Scan for the cell matching the given text and deliver its [x, y] coordinate at center. 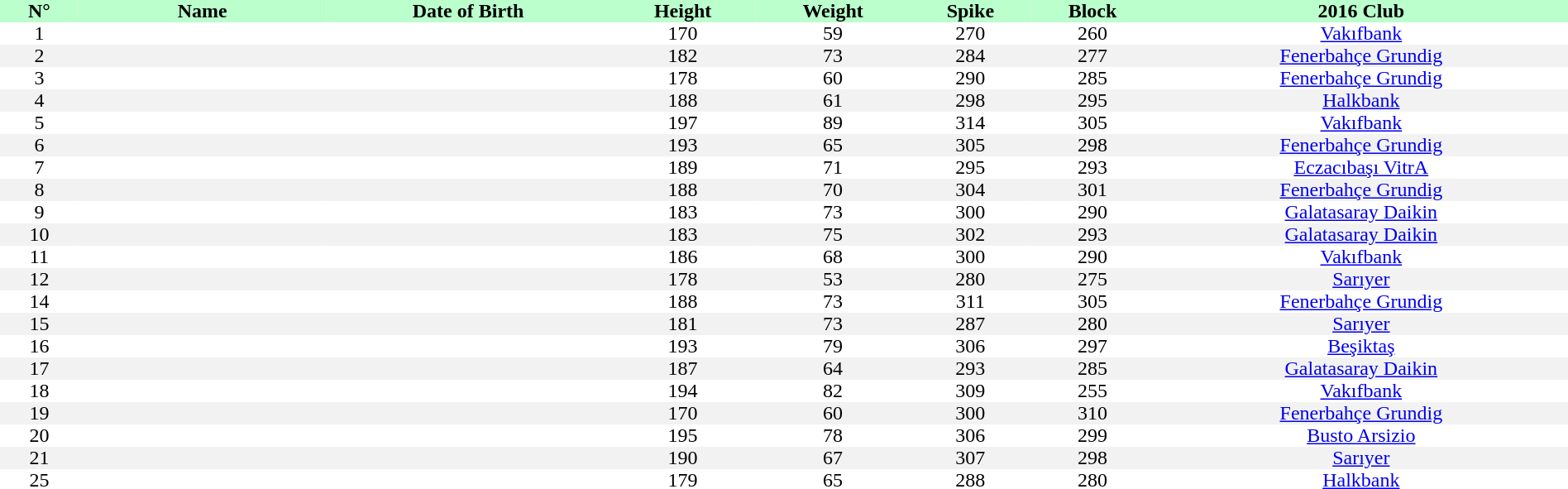
59 [834, 33]
61 [834, 101]
67 [834, 458]
270 [970, 33]
Weight [834, 12]
15 [40, 324]
310 [1092, 414]
70 [834, 190]
7 [40, 167]
Block [1092, 12]
1 [40, 33]
187 [682, 369]
Date of Birth [468, 12]
Name [203, 12]
314 [970, 122]
71 [834, 167]
186 [682, 256]
10 [40, 235]
277 [1092, 56]
68 [834, 256]
Spike [970, 12]
65 [834, 146]
Height [682, 12]
Eczacıbaşı VitrA [1361, 167]
16 [40, 346]
189 [682, 167]
Busto Arsizio [1361, 435]
Beşiktaş [1361, 346]
9 [40, 212]
6 [40, 146]
17 [40, 369]
21 [40, 458]
2 [40, 56]
297 [1092, 346]
284 [970, 56]
2016 Club [1361, 12]
20 [40, 435]
194 [682, 391]
181 [682, 324]
8 [40, 190]
275 [1092, 280]
307 [970, 458]
260 [1092, 33]
79 [834, 346]
N° [40, 12]
64 [834, 369]
299 [1092, 435]
182 [682, 56]
5 [40, 122]
11 [40, 256]
197 [682, 122]
75 [834, 235]
14 [40, 301]
82 [834, 391]
19 [40, 414]
3 [40, 78]
304 [970, 190]
4 [40, 101]
89 [834, 122]
53 [834, 280]
311 [970, 301]
301 [1092, 190]
12 [40, 280]
309 [970, 391]
255 [1092, 391]
302 [970, 235]
287 [970, 324]
18 [40, 391]
195 [682, 435]
Halkbank [1361, 101]
190 [682, 458]
78 [834, 435]
